Output the [X, Y] coordinate of the center of the cell containing the given text.  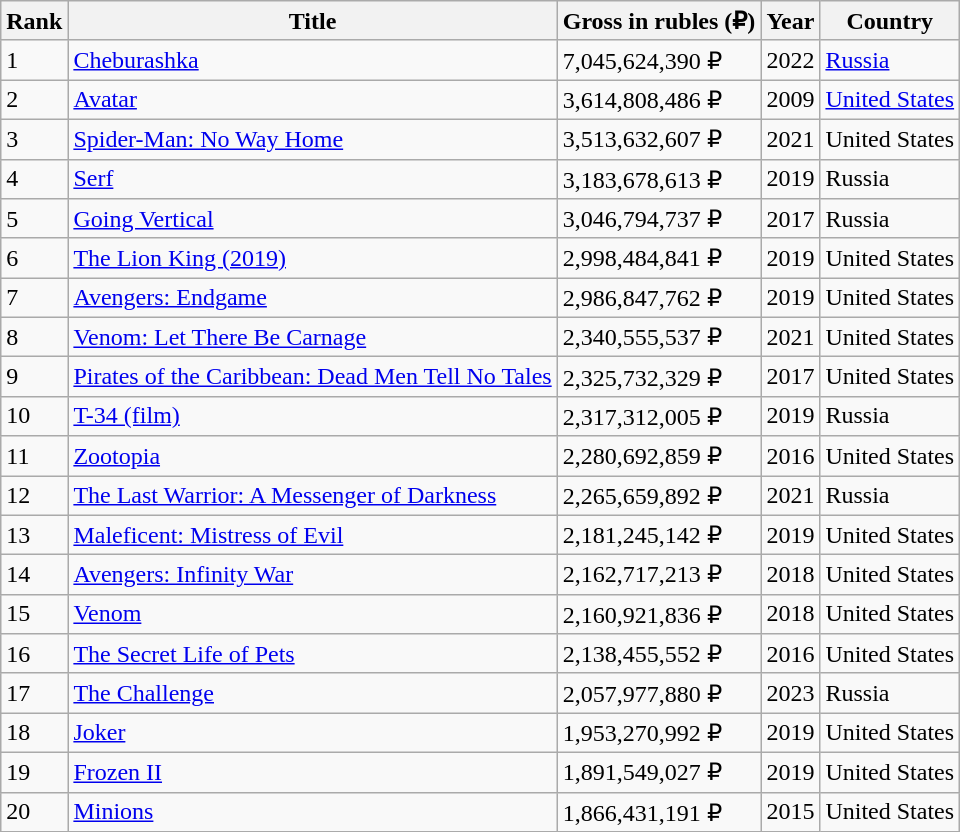
2,340,555,537 ₽ [659, 337]
2023 [790, 693]
18 [34, 733]
2,325,732,329 ₽ [659, 377]
Minions [312, 812]
13 [34, 535]
Serf [312, 179]
8 [34, 337]
Frozen II [312, 772]
10 [34, 416]
1 [34, 60]
16 [34, 654]
2015 [790, 812]
19 [34, 772]
14 [34, 575]
2009 [790, 100]
5 [34, 219]
T-34 (film) [312, 416]
3,046,794,737 ₽ [659, 219]
7 [34, 298]
Zootopia [312, 456]
2,160,921,836 ₽ [659, 614]
1,866,431,191 ₽ [659, 812]
Joker [312, 733]
The Challenge [312, 693]
3,614,808,486 ₽ [659, 100]
12 [34, 496]
2022 [790, 60]
Avengers: Infinity War [312, 575]
17 [34, 693]
1,953,270,992 ₽ [659, 733]
Going Vertical [312, 219]
2,181,245,142 ₽ [659, 535]
2,138,455,552 ₽ [659, 654]
6 [34, 258]
3,513,632,607 ₽ [659, 139]
Maleficent: Mistress of Evil [312, 535]
2,317,312,005 ₽ [659, 416]
15 [34, 614]
3,183,678,613 ₽ [659, 179]
Avengers: Endgame [312, 298]
2,162,717,213 ₽ [659, 575]
Pirates of the Caribbean: Dead Men Tell No Tales [312, 377]
Spider-Man: No Way Home [312, 139]
Cheburashka [312, 60]
2,057,977,880 ₽ [659, 693]
7,045,624,390 ₽ [659, 60]
Gross in rubles (₽) [659, 21]
2 [34, 100]
Rank [34, 21]
1,891,549,027 ₽ [659, 772]
2,998,484,841 ₽ [659, 258]
20 [34, 812]
2,280,692,859 ₽ [659, 456]
2,265,659,892 ₽ [659, 496]
Title [312, 21]
The Lion King (2019) [312, 258]
Venom: Let There Be Carnage [312, 337]
Venom [312, 614]
11 [34, 456]
The Last Warrior: A Messenger of Darkness [312, 496]
Year [790, 21]
Country [890, 21]
2,986,847,762 ₽ [659, 298]
Avatar [312, 100]
The Secret Life of Pets [312, 654]
3 [34, 139]
4 [34, 179]
9 [34, 377]
